Detect which cell encompasses the target text, then output its (x, y) center coordinate. 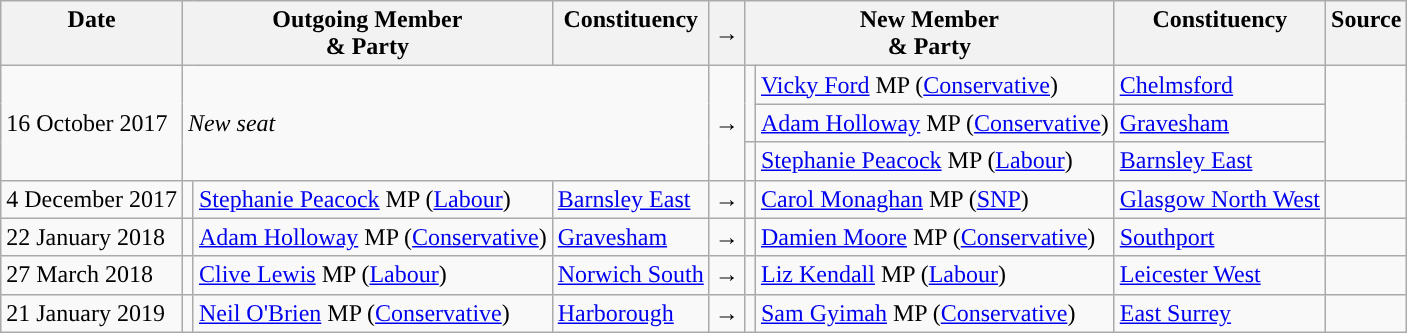
Chelmsford (1220, 85)
Carol Monaghan MP (SNP) (934, 199)
Vicky Ford MP (Conservative) (934, 85)
Sam Gyimah MP (Conservative) (934, 313)
Harborough (630, 313)
East Surrey (1220, 313)
27 March 2018 (92, 275)
Southport (1220, 237)
Date (92, 34)
Liz Kendall MP (Labour) (934, 275)
4 December 2017 (92, 199)
Clive Lewis MP (Labour) (372, 275)
Source (1366, 34)
Outgoing Member& Party (367, 34)
Neil O'Brien MP (Conservative) (372, 313)
Damien Moore MP (Conservative) (934, 237)
New Member& Party (929, 34)
Glasgow North West (1220, 199)
16 October 2017 (92, 123)
New seat (446, 123)
Leicester West (1220, 275)
22 January 2018 (92, 237)
21 January 2019 (92, 313)
Norwich South (630, 275)
